Capture the cell that displays the provided text and extract its (x, y) central coordinate. 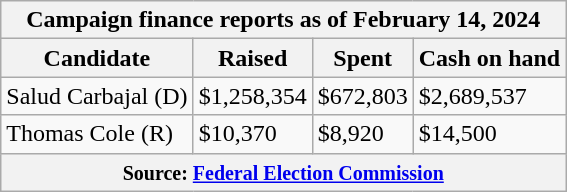
$8,920 (362, 134)
Spent (362, 58)
$2,689,537 (489, 96)
Cash on hand (489, 58)
Raised (252, 58)
Candidate (97, 58)
Salud Carbajal (D) (97, 96)
Campaign finance reports as of February 14, 2024 (284, 20)
Source: Federal Election Commission (284, 172)
$10,370 (252, 134)
Thomas Cole (R) (97, 134)
$14,500 (489, 134)
$1,258,354 (252, 96)
$672,803 (362, 96)
